Locate the cell with the specified text and output its [X, Y] center coordinate. 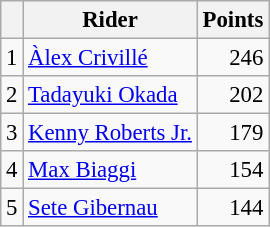
2 [12, 95]
246 [232, 58]
Points [232, 20]
Rider [110, 20]
144 [232, 208]
Max Biaggi [110, 170]
1 [12, 58]
3 [12, 133]
202 [232, 95]
5 [12, 208]
4 [12, 170]
Tadayuki Okada [110, 95]
154 [232, 170]
Kenny Roberts Jr. [110, 133]
Àlex Crivillé [110, 58]
Sete Gibernau [110, 208]
179 [232, 133]
